Detect which cell encompasses the target text, then output its (X, Y) center coordinate. 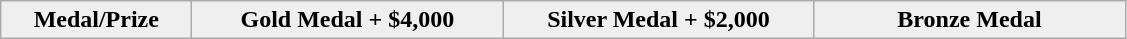
Gold Medal + $4,000 (348, 20)
Silver Medal + $2,000 (658, 20)
Medal/Prize (96, 20)
Bronze Medal (970, 20)
